Determine the [x, y] coordinate at the center of the cell enclosing the given text.  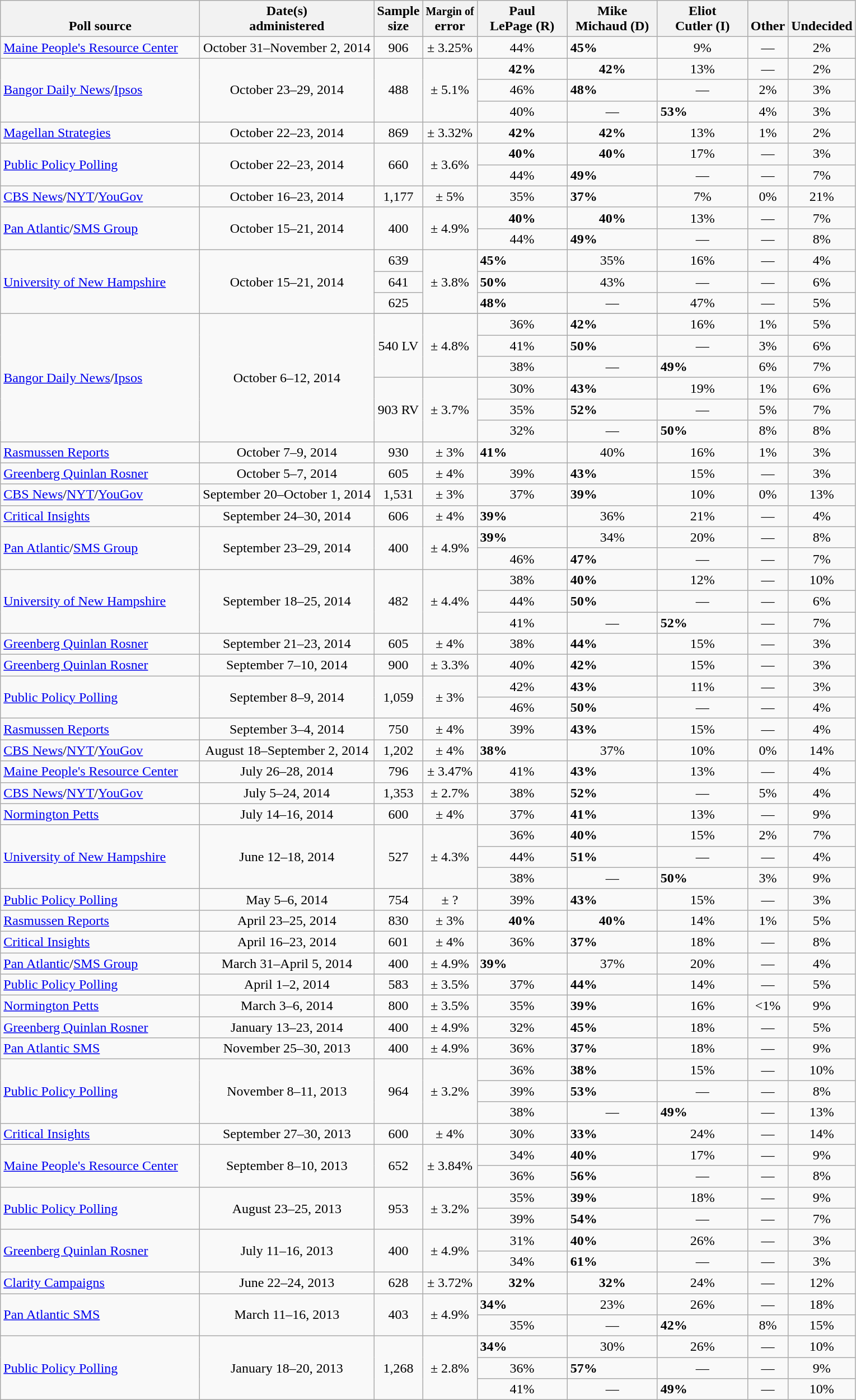
Clarity Campaigns [100, 1282]
1,531 [399, 495]
601 [399, 942]
660 [399, 165]
652 [399, 1166]
± ? [450, 899]
September 24–30, 2014 [287, 516]
625 [399, 303]
Undecided [822, 19]
EliotCutler (I) [702, 19]
October 5–7, 2014 [287, 473]
March 3–6, 2014 [287, 1006]
56% [612, 1176]
August 18–September 2, 2014 [287, 750]
900 [399, 665]
Magellan Strategies [100, 133]
± 4.3% [450, 857]
± 3.32% [450, 133]
54% [612, 1219]
± 3.84% [450, 1166]
540 LV [399, 346]
July 11–16, 2013 [287, 1251]
583 [399, 985]
11% [702, 687]
November 25–30, 2013 [287, 1049]
September 27–30, 2013 [287, 1134]
23% [612, 1304]
± 4.8% [450, 346]
March 11–16, 2013 [287, 1315]
May 5–6, 2014 [287, 899]
October 6–12, 2014 [287, 378]
800 [399, 1006]
19% [702, 388]
628 [399, 1282]
Date(s)administered [287, 19]
906 [399, 48]
51% [612, 857]
± 3.3% [450, 665]
488 [399, 90]
1,059 [399, 697]
± 3.6% [450, 165]
± 3.25% [450, 48]
± 3.8% [450, 281]
830 [399, 920]
639 [399, 260]
October 23–29, 2014 [287, 90]
± 3.47% [450, 772]
MikeMichaud (D) [612, 19]
± 2.8% [450, 1368]
754 [399, 899]
September 21–23, 2014 [287, 644]
September 3–4, 2014 [287, 729]
September 23–29, 2014 [287, 548]
31% [522, 1240]
July 5–24, 2014 [287, 793]
October 16–23, 2014 [287, 196]
33% [612, 1134]
796 [399, 772]
September 18–25, 2014 [287, 601]
June 22–24, 2013 [287, 1282]
November 8–11, 2013 [287, 1091]
1,353 [399, 793]
61% [612, 1261]
October 31–November 2, 2014 [287, 48]
Poll source [100, 19]
± 4.4% [450, 601]
± 2.7% [450, 793]
641 [399, 281]
± 3.72% [450, 1282]
March 31–April 5, 2014 [287, 963]
Margin oferror [450, 19]
1,268 [399, 1368]
1,177 [399, 196]
527 [399, 857]
± 5% [450, 196]
<1% [768, 1006]
403 [399, 1315]
869 [399, 133]
930 [399, 452]
Samplesize [399, 19]
953 [399, 1208]
± 5.1% [450, 90]
September 20–October 1, 2014 [287, 495]
April 23–25, 2014 [287, 920]
606 [399, 516]
750 [399, 729]
57% [612, 1368]
April 16–23, 2014 [287, 942]
PaulLePage (R) [522, 19]
903 RV [399, 410]
1,202 [399, 750]
482 [399, 601]
June 12–18, 2014 [287, 857]
September 8–10, 2013 [287, 1166]
September 7–10, 2014 [287, 665]
August 23–25, 2013 [287, 1208]
July 14–16, 2014 [287, 814]
September 8–9, 2014 [287, 697]
964 [399, 1091]
October 7–9, 2014 [287, 452]
July 26–28, 2014 [287, 772]
± 3.7% [450, 410]
January 13–23, 2014 [287, 1027]
Other [768, 19]
April 1–2, 2014 [287, 985]
January 18–20, 2013 [287, 1368]
